Output the (X, Y) coordinate of the center of the cell containing the given text.  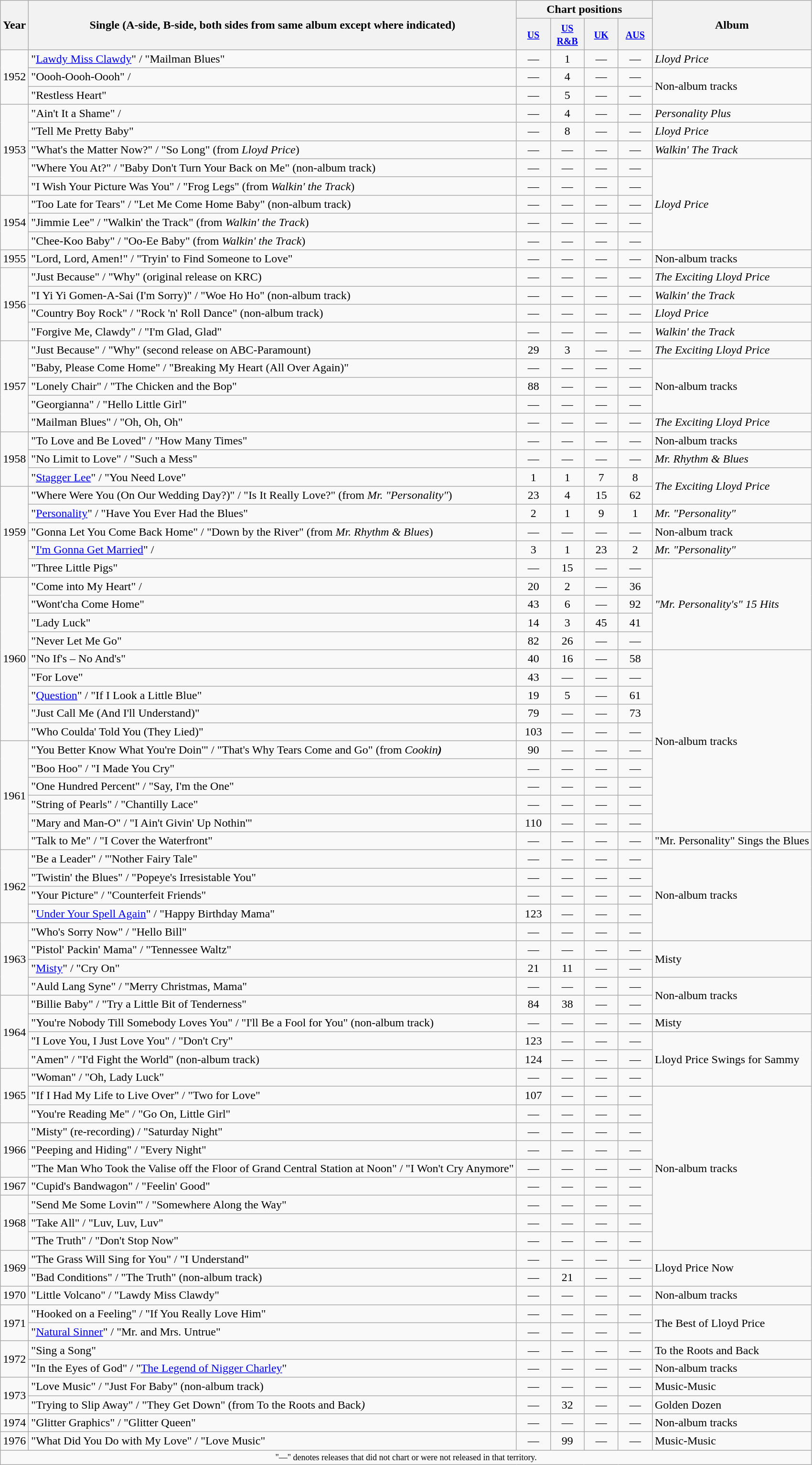
36 (635, 586)
1971 (14, 1323)
Album (732, 25)
"Love Music" / "Just For Baby" (non-album track) (272, 1386)
Personality Plus (732, 113)
"Trying to Slip Away" / "They Get Down" (from To the Roots and Back) (272, 1404)
88 (533, 386)
"Georgianna" / "Hello Little Girl" (272, 404)
20 (533, 586)
40 (533, 659)
"Who Coulda' Told You (They Lied)" (272, 732)
"Natural Sinner" / "Mr. and Mrs. Untrue" (272, 1332)
1965 (14, 1095)
"Mailman Blues" / "Oh, Oh, Oh" (272, 422)
1964 (14, 1032)
"Send Me Some Lovin'" / "Somewhere Along the Way" (272, 1205)
To the Roots and Back (732, 1350)
"Who's Sorry Now" / "Hello Bill" (272, 932)
32 (567, 1404)
1957 (14, 386)
"—" denotes releases that did not chart or were not released in that territory. (406, 1457)
"Three Little Pigs" (272, 568)
"Stagger Lee" / "You Need Love" (272, 477)
"I'm Gonna Get Married" / (272, 550)
"Lord, Lord, Amen!" / "Tryin' to Find Someone to Love" (272, 259)
61 (635, 695)
"Personality" / "Have You Ever Had the Blues" (272, 513)
Non-album track (732, 532)
1963 (14, 959)
AUS (635, 34)
Year (14, 25)
"The Grass Will Sing for You" / "I Understand" (272, 1259)
"Never Let Me Go" (272, 641)
73 (635, 713)
"Too Late for Tears" / "Let Me Come Home Baby" (non-album track) (272, 204)
"Your Picture" / "Counterfeit Friends" (272, 895)
1952 (14, 77)
"Mr. Personality's" 15 Hits (732, 604)
"For Love" (272, 677)
Chart positions (584, 10)
"Come into My Heart" / (272, 586)
1953 (14, 150)
79 (533, 713)
6 (567, 604)
1955 (14, 259)
"Misty" (re-recording) / "Saturday Night" (272, 1132)
"Gonna Let You Come Back Home" / "Down by the River" (from Mr. Rhythm & Blues) (272, 532)
1958 (14, 459)
"Oooh-Oooh-Oooh" / (272, 77)
29 (533, 350)
1968 (14, 1223)
"Twistin' the Blues" / "Popeye's Irresistable You" (272, 877)
1972 (14, 1359)
"Amen" / "I'd Fight the World" (non-album track) (272, 1059)
"What's the Matter Now?" / "So Long" (from Lloyd Price) (272, 150)
"Glitter Graphics" / "Glitter Queen" (272, 1423)
1956 (14, 304)
"Lady Luck" (272, 623)
"Ain't It a Shame" / (272, 113)
"No If's – No And's" (272, 659)
"Lonely Chair" / "The Chicken and the Bop" (272, 386)
"You're Nobody Till Somebody Loves You" / "I'll Be a Fool for You" (non-album track) (272, 1023)
"Question" / "If I Look a Little Blue" (272, 695)
Walkin' The Track (732, 150)
"Chee-Koo Baby" / "Oo-Ee Baby" (from Walkin' the Track) (272, 240)
"Peeping and Hiding" / "Every Night" (272, 1150)
"To Love and Be Loved" / "How Many Times" (272, 441)
"Wont'cha Come Home" (272, 604)
26 (567, 641)
"The Man Who Took the Valise off the Floor of Grand Central Station at Noon" / "I Won't Cry Anymore" (272, 1168)
Lloyd Price Now (732, 1268)
"The Truth" / "Don't Stop Now" (272, 1241)
"Jimmie Lee" / "Walkin' the Track" (from Walkin' the Track) (272, 222)
19 (533, 695)
"Hooked on a Feeling" / "If You Really Love Him" (272, 1314)
"Where You At?" / "Baby Don't Turn Your Back on Me" (non-album track) (272, 168)
"Be a Leader" / "'Nother Fairy Tale" (272, 859)
103 (533, 732)
"I Wish Your Picture Was You" / "Frog Legs" (from Walkin' the Track) (272, 186)
US (533, 34)
US R&B (567, 34)
Mr. Rhythm & Blues (732, 459)
"In the Eyes of God" / "The Legend of Nigger Charley" (272, 1368)
1960 (14, 659)
"Lawdy Miss Clawdy" / "Mailman Blues" (272, 59)
14 (533, 623)
124 (533, 1059)
"Pistol' Packin' Mama" / "Tennessee Waltz" (272, 950)
107 (533, 1095)
58 (635, 659)
"Little Volcano" / "Lawdy Miss Clawdy" (272, 1295)
82 (533, 641)
90 (533, 750)
"Tell Me Pretty Baby" (272, 131)
UK (601, 34)
110 (533, 822)
"Woman" / "Oh, Lady Luck" (272, 1077)
"You're Reading Me" / "Go On, Little Girl" (272, 1114)
"What Did You Do with My Love" / "Love Music" (272, 1441)
"Misty" / "Cry On" (272, 968)
"No Limit to Love" / "Such a Mess" (272, 459)
11 (567, 968)
"Baby, Please Come Home" / "Breaking My Heart (All Over Again)" (272, 368)
"You Better Know What You're Doin'" / "That's Why Tears Come and Go" (from Cookin) (272, 750)
7 (601, 477)
"Just Call Me (And I'll Understand)" (272, 713)
1973 (14, 1395)
99 (567, 1441)
1967 (14, 1186)
"Under Your Spell Again" / "Happy Birthday Mama" (272, 914)
"Country Boy Rock" / "Rock 'n' Roll Dance" (non-album track) (272, 313)
1959 (14, 531)
Golden Dozen (732, 1404)
9 (601, 513)
"Take All" / "Luv, Luv, Luv" (272, 1223)
"Talk to Me" / "I Cover the Waterfront" (272, 841)
"String of Pearls" / "Chantilly Lace" (272, 804)
62 (635, 495)
45 (601, 623)
"Auld Lang Syne" / "Merry Christmas, Mama" (272, 986)
1969 (14, 1268)
"Billie Baby" / "Try a Little Bit of Tenderness" (272, 1004)
"Mr. Personality" Sings the Blues (732, 841)
"Just Because" / "Why" (second release on ABC-Paramount) (272, 350)
The Best of Lloyd Price (732, 1323)
Single (A-side, B-side, both sides from same album except where indicated) (272, 25)
"Mary and Man-O" / "I Ain't Givin' Up Nothin'" (272, 822)
1970 (14, 1295)
"I Love You, I Just Love You" / "Don't Cry" (272, 1041)
41 (635, 623)
1954 (14, 222)
"Cupid's Bandwagon" / "Feelin' Good" (272, 1186)
92 (635, 604)
"Forgive Me, Clawdy" / "I'm Glad, Glad" (272, 332)
Lloyd Price Swings for Sammy (732, 1059)
1966 (14, 1150)
"Where Were You (On Our Wedding Day?)" / "Is It Really Love?" (from Mr. "Personality") (272, 495)
"Just Because" / "Why" (original release on KRC) (272, 277)
1962 (14, 886)
38 (567, 1004)
"If I Had My Life to Live Over" / "Two for Love" (272, 1095)
"Bad Conditions" / "The Truth" (non-album track) (272, 1277)
"One Hundred Percent" / "Say, I'm the One" (272, 786)
1974 (14, 1423)
16 (567, 659)
1961 (14, 795)
1976 (14, 1441)
84 (533, 1004)
"Restless Heart" (272, 95)
"Boo Hoo" / "I Made You Cry" (272, 768)
"I Yi Yi Gomen-A-Sai (I'm Sorry)" / "Woe Ho Ho" (non-album track) (272, 295)
"Sing a Song" (272, 1350)
